From the cell containing the given text, extract its center point as [x, y] coordinate. 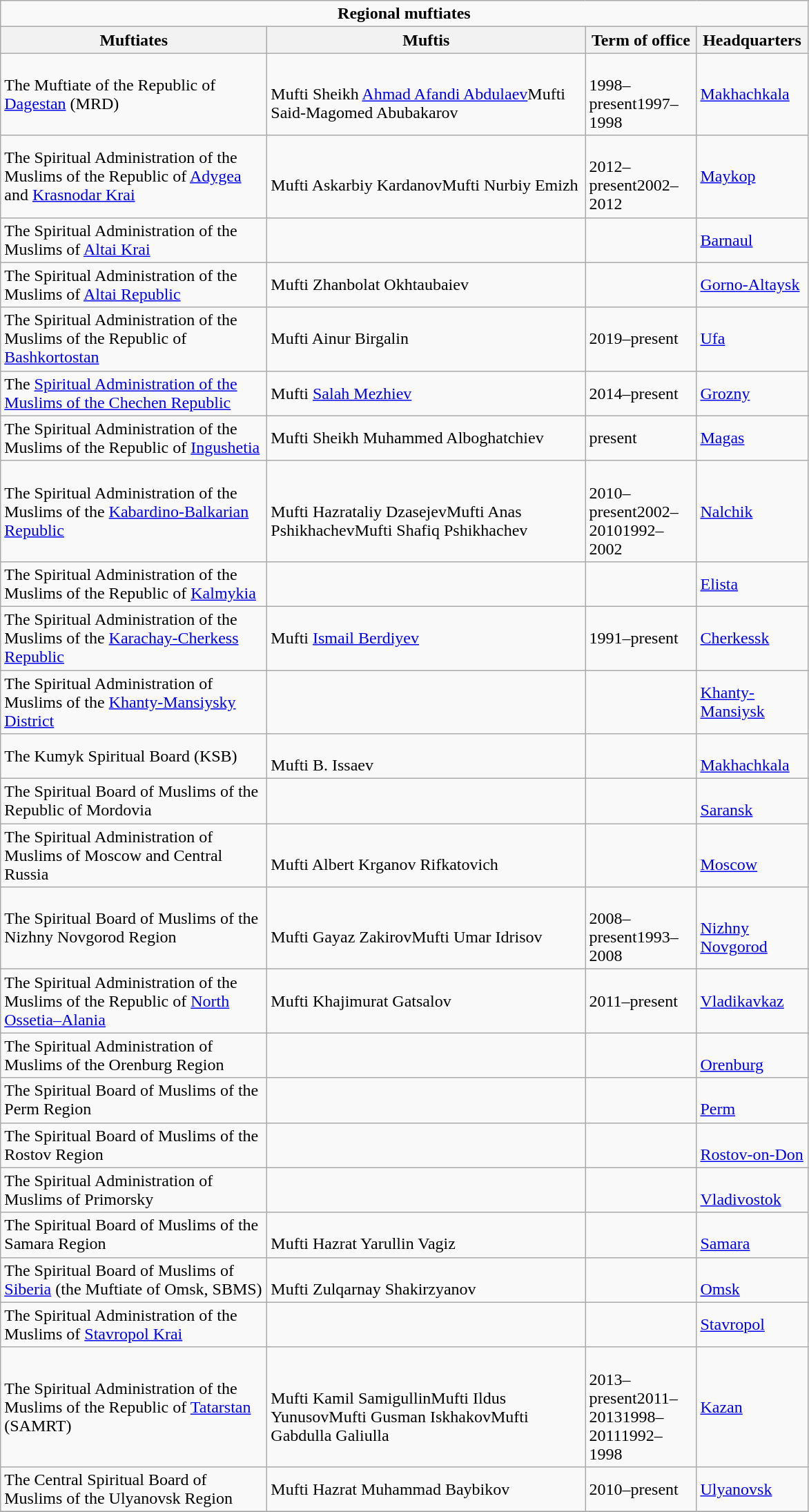
The Spiritual Administration of the Muslims of Altai Krai [134, 240]
The Spiritual Administration of the Muslims of the Republic of Adygea and Krasnodar Krai [134, 177]
Moscow [752, 855]
2014–present [641, 394]
Magas [752, 438]
Mufti Zhanbolat Okhtaubaiev [427, 284]
1998–present1997–1998 [641, 94]
Headquarters [752, 40]
The Central Spiritual Board of Muslims of the Ulyanovsk Region [134, 1489]
The Spiritual Administration of Muslims of Moscow and Central Russia [134, 855]
present [641, 438]
The Spiritual Administration of the Muslims of the Republic of North Ossetia–Alania [134, 1001]
Stavropol [752, 1324]
Samara [752, 1234]
Barnaul [752, 240]
Mufti Hazrat Yarullin Vagiz [427, 1234]
The Kumyk Spiritual Board (KSB) [134, 757]
The Spiritual Board of Muslims of Siberia (the Muftiate of Omsk, SBMS) [134, 1280]
Vladivostok [752, 1190]
Omsk [752, 1280]
Muftiates [134, 40]
Ufa [752, 339]
Kazan [752, 1407]
Mufti Zulqarnay Shakirzyanov [427, 1280]
Grozny [752, 394]
2010–present2002–20101992–2002 [641, 511]
The Muftiate of the Republic of Dagestan (MRD) [134, 94]
Mufti Hazrat Muhammad Baybikov [427, 1489]
Gorno-Altaysk [752, 284]
Regional muftiates [404, 14]
The Spiritual Administration of the Muslims of Altai Republic [134, 284]
The Spiritual Administration of the Muslims of the Republic of Ingushetia [134, 438]
Maykop [752, 177]
Ulyanovsk [752, 1489]
The Spiritual Board of Muslims of the Samara Region [134, 1234]
The Spiritual Administration of the Muslims of the Kabardino-Balkarian Republic [134, 511]
Mufti Kamil SamigullinMufti Ildus YunusovMufti Gusman IskhakovMufti Gabdulla Galiulla [427, 1407]
Mufti B. Issaev [427, 757]
Elista [752, 584]
Cherkessk [752, 638]
Mufti Albert Krganov Rifkatovich [427, 855]
The Spiritual Administration of the Muslims of the Republic of Kalmykia [134, 584]
Vladikavkaz [752, 1001]
The Spiritual Administration of the Muslims of the Karachay-Cherkess Republic [134, 638]
The Spiritual Administration of Muslims of the Khanty-Mansiysky District [134, 701]
Mufti Hazrataliy DzasejevMufti Anas PshikhachevMufti Shafiq Pshikhachev [427, 511]
Saransk [752, 801]
Mufti Salah Mezhiev [427, 394]
Rostov-on-Don [752, 1145]
The Spiritual Administration of the Muslims of the Republic of Tatarstan (SAMRT) [134, 1407]
Orenburg [752, 1055]
2019–present [641, 339]
2010–present [641, 1489]
2008–present1993–2008 [641, 928]
2012–present2002–2012 [641, 177]
Mufti Ismail Berdiyev [427, 638]
The Spiritual Board of Muslims of the Nizhny Novgorod Region [134, 928]
The Spiritual Board of Muslims of the Republic of Mordovia [134, 801]
Muftis [427, 40]
The Spiritual Board of Muslims of the Rostov Region [134, 1145]
Mufti Ainur Birgalin [427, 339]
Term of office [641, 40]
2013–present2011–20131998–20111992–1998 [641, 1407]
Perm [752, 1101]
Mufti Askarbiy KardanovMufti Nurbiy Emizh [427, 177]
1991–present [641, 638]
Khanty-Mansiysk [752, 701]
The Spiritual Board of Muslims of the Perm Region [134, 1101]
The Spiritual Administration of Muslims of the Orenburg Region [134, 1055]
Mufti Sheikh Ahmad Afandi AbdulaevMufti Said-Magomed Abubakarov [427, 94]
Nalchik [752, 511]
Mufti Khajimurat Gatsalov [427, 1001]
2011–present [641, 1001]
Nizhny Novgorod [752, 928]
Mufti Sheikh Muhammed Alboghatchiev [427, 438]
The Spiritual Administration of the Muslims of the Republic of Bashkortostan [134, 339]
Mufti Gayaz ZakirovMufti Umar Idrisov [427, 928]
The Spiritual Administration of Muslims of Primorsky [134, 1190]
The Spiritual Administration of the Muslims of Stavropol Krai [134, 1324]
The Spiritual Administration of the Muslims of the Chechen Republic [134, 394]
